From the cell containing the given text, extract its center point as [X, Y] coordinate. 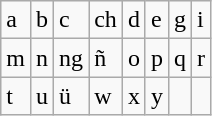
i [202, 20]
e [156, 20]
q [180, 58]
y [156, 96]
p [156, 58]
m [16, 58]
c [72, 20]
b [42, 20]
u [42, 96]
a [16, 20]
ñ [106, 58]
ch [106, 20]
ng [72, 58]
ü [72, 96]
d [134, 20]
w [106, 96]
t [16, 96]
x [134, 96]
r [202, 58]
g [180, 20]
o [134, 58]
n [42, 58]
